Scan for the cell matching the given text and deliver its [x, y] coordinate at center. 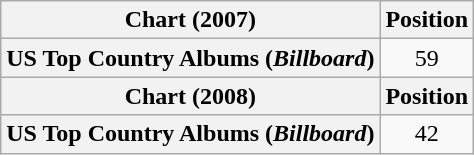
Chart (2007) [190, 20]
Chart (2008) [190, 96]
59 [427, 58]
42 [427, 134]
